Provide the [x, y] coordinate of the cell's center where the given text is located.  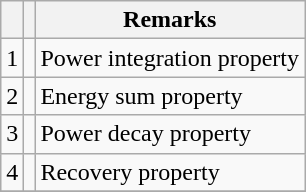
Remarks [170, 20]
4 [12, 172]
Recovery property [170, 172]
1 [12, 58]
3 [12, 134]
Power integration property [170, 58]
Energy sum property [170, 96]
Power decay property [170, 134]
2 [12, 96]
